Identify which cell holds the provided text, then report its (X, Y) central coordinate. 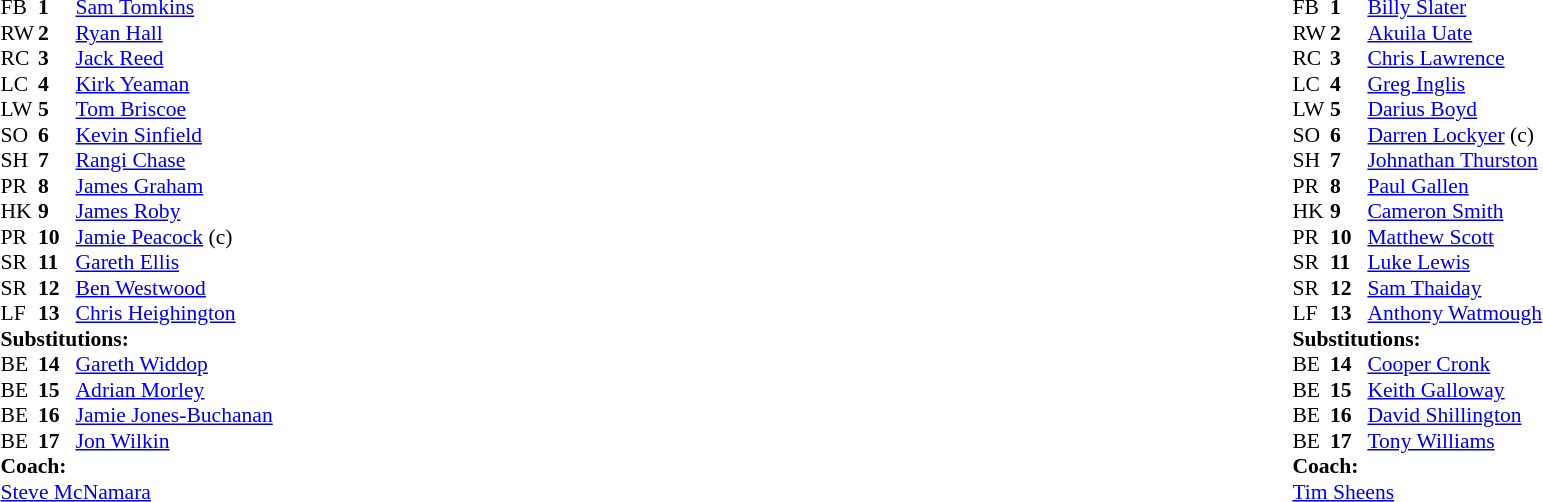
Cameron Smith (1454, 211)
Gareth Ellis (174, 263)
Matthew Scott (1454, 237)
Ryan Hall (174, 33)
Sam Thaiday (1454, 288)
James Roby (174, 211)
Gareth Widdop (174, 365)
Akuila Uate (1454, 33)
Tom Briscoe (174, 109)
Kevin Sinfield (174, 135)
Greg Inglis (1454, 84)
Rangi Chase (174, 161)
Chris Heighington (174, 313)
Jamie Jones-Buchanan (174, 415)
Jon Wilkin (174, 441)
James Graham (174, 186)
Darius Boyd (1454, 109)
Darren Lockyer (c) (1454, 135)
Cooper Cronk (1454, 365)
Johnathan Thurston (1454, 161)
Kirk Yeaman (174, 84)
Keith Galloway (1454, 390)
Ben Westwood (174, 288)
Chris Lawrence (1454, 59)
Tony Williams (1454, 441)
Jack Reed (174, 59)
Anthony Watmough (1454, 313)
David Shillington (1454, 415)
Paul Gallen (1454, 186)
Luke Lewis (1454, 263)
Jamie Peacock (c) (174, 237)
Adrian Morley (174, 390)
